For the text-containing cell, return its midpoint in [X, Y] coordinate format. 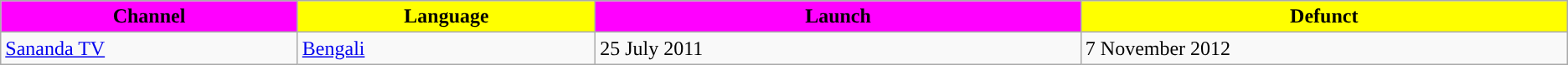
Channel [149, 17]
25 July 2011 [838, 48]
Sananda TV [149, 48]
Launch [838, 17]
Bengali [446, 48]
7 November 2012 [1323, 48]
Language [446, 17]
Defunct [1323, 17]
